Provide the (X, Y) coordinate of the cell's center where the given text is located.  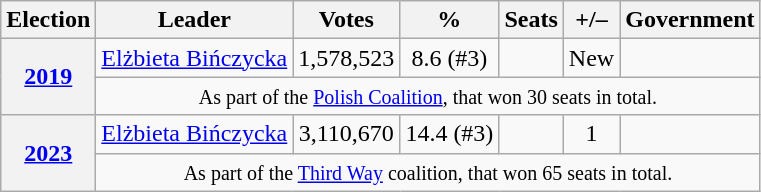
Votes (346, 20)
% (450, 20)
Election (48, 20)
2019 (48, 77)
14.4 (#3) (450, 134)
Leader (194, 20)
1,578,523 (346, 58)
+/– (591, 20)
2023 (48, 153)
Seats (531, 20)
As part of the Third Way coalition, that won 65 seats in total. (428, 172)
As part of the Polish Coalition, that won 30 seats in total. (428, 96)
1 (591, 134)
3,110,670 (346, 134)
New (591, 58)
Government (690, 20)
8.6 (#3) (450, 58)
